Identify which cell holds the provided text, then report its [X, Y] central coordinate. 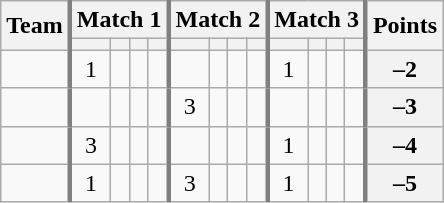
Match 2 [218, 20]
Match 3 [316, 20]
–4 [404, 145]
–5 [404, 183]
Points [404, 26]
Match 1 [120, 20]
–3 [404, 107]
–2 [404, 69]
Team [36, 26]
